Scan for the cell matching the given text and deliver its [x, y] coordinate at center. 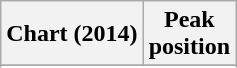
Peakposition [189, 34]
Chart (2014) [72, 34]
